For the text-containing cell, return its midpoint in (X, Y) coordinate format. 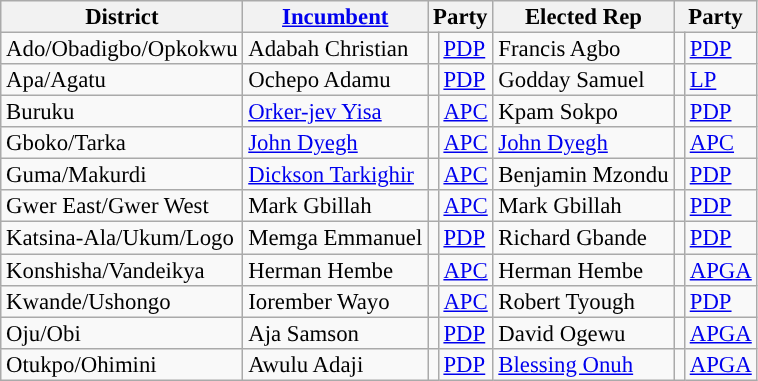
Otukpo/Ohimini (122, 364)
Aja Samson (336, 333)
Blessing Onuh (584, 364)
Katsina-Ala/Ukum/Logo (122, 238)
Godday Samuel (584, 80)
Dickson Tarkighir (336, 175)
Ochepo Adamu (336, 80)
Francis Agbo (584, 49)
Kwande/Ushongo (122, 301)
Konshisha/Vandeikya (122, 270)
Richard Gbande (584, 238)
Guma/Makurdi (122, 175)
Elected Rep (584, 17)
Gboko/Tarka (122, 143)
Benjamin Mzondu (584, 175)
Ado/Obadigbo/Opkokwu (122, 49)
Buruku (122, 112)
Adabah Christian (336, 49)
Memga Emmanuel (336, 238)
Robert Tyough (584, 301)
District (122, 17)
Gwer East/Gwer West (122, 206)
Iorember Wayo (336, 301)
Kpam Sokpo (584, 112)
Incumbent (336, 17)
Apa/Agatu (122, 80)
Oju/Obi (122, 333)
Awulu Adaji (336, 364)
LP (720, 80)
David Ogewu (584, 333)
Orker-jev Yisa (336, 112)
